Identify which cell holds the provided text, then report its [X, Y] central coordinate. 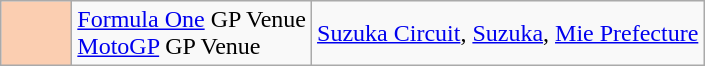
Suzuka Circuit, Suzuka, Mie Prefecture [508, 34]
Formula One GP VenueMotoGP GP Venue [192, 34]
